Locate the cell with the specified text and output its (X, Y) center coordinate. 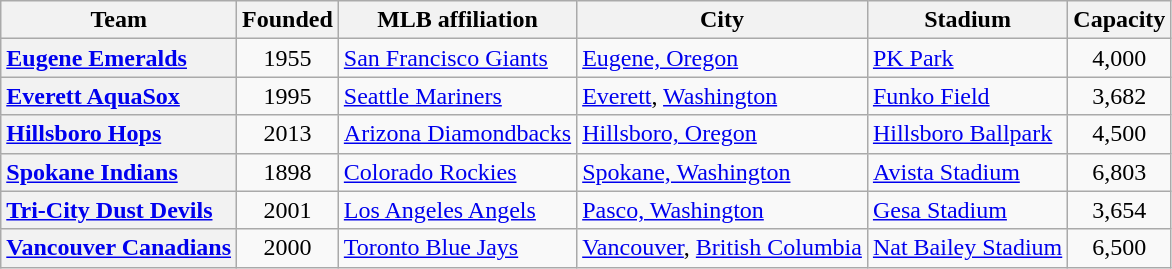
4,500 (1120, 134)
San Francisco Giants (457, 58)
Funko Field (967, 96)
Nat Bailey Stadium (967, 248)
2001 (288, 210)
4,000 (1120, 58)
2000 (288, 248)
6,500 (1120, 248)
Hillsboro Ballpark (967, 134)
MLB affiliation (457, 20)
Hillsboro Hops (119, 134)
Pasco, Washington (722, 210)
Everett, Washington (722, 96)
City (722, 20)
Los Angeles Angels (457, 210)
Vancouver, British Columbia (722, 248)
Gesa Stadium (967, 210)
6,803 (1120, 172)
2013 (288, 134)
3,682 (1120, 96)
Colorado Rockies (457, 172)
PK Park (967, 58)
Toronto Blue Jays (457, 248)
Founded (288, 20)
1898 (288, 172)
Spokane, Washington (722, 172)
Eugene, Oregon (722, 58)
Arizona Diamondbacks (457, 134)
Vancouver Canadians (119, 248)
1995 (288, 96)
3,654 (1120, 210)
Stadium (967, 20)
1955 (288, 58)
Spokane Indians (119, 172)
Everett AquaSox (119, 96)
Eugene Emeralds (119, 58)
Avista Stadium (967, 172)
Hillsboro, Oregon (722, 134)
Tri-City Dust Devils (119, 210)
Team (119, 20)
Seattle Mariners (457, 96)
Capacity (1120, 20)
